Return the [X, Y] coordinate for the center point of the cell that contains the specified text.  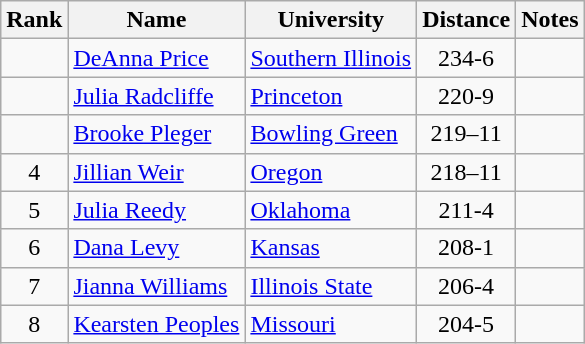
Julia Reedy [156, 210]
Missouri [331, 324]
Jillian Weir [156, 172]
Notes [550, 20]
219–11 [466, 134]
DeAnna Price [156, 58]
Julia Radcliffe [156, 96]
Distance [466, 20]
Rank [34, 20]
234-6 [466, 58]
Kearsten Peoples [156, 324]
206-4 [466, 286]
8 [34, 324]
Oregon [331, 172]
Oklahoma [331, 210]
Illinois State [331, 286]
University [331, 20]
208-1 [466, 248]
Dana Levy [156, 248]
4 [34, 172]
211-4 [466, 210]
Brooke Pleger [156, 134]
220-9 [466, 96]
Kansas [331, 248]
7 [34, 286]
Southern Illinois [331, 58]
Jianna Williams [156, 286]
6 [34, 248]
Princeton [331, 96]
5 [34, 210]
Name [156, 20]
Bowling Green [331, 134]
218–11 [466, 172]
204-5 [466, 324]
